Scan for the cell matching the given text and deliver its (X, Y) coordinate at center. 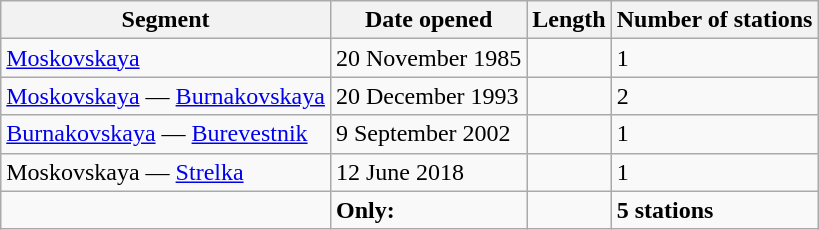
Segment (166, 20)
Length (569, 20)
Number of stations (714, 20)
Moskovskaya — Strelka (166, 172)
Burnakovskaya — Burevestnik (166, 134)
12 June 2018 (428, 172)
Only: (428, 210)
5 stations (714, 210)
20 December 1993 (428, 96)
9 September 2002 (428, 134)
Moskovskaya — Burnakovskaya (166, 96)
2 (714, 96)
Moskovskaya (166, 58)
Date opened (428, 20)
20 November 1985 (428, 58)
